Provide the [X, Y] coordinate of the cell's center where the given text is located.  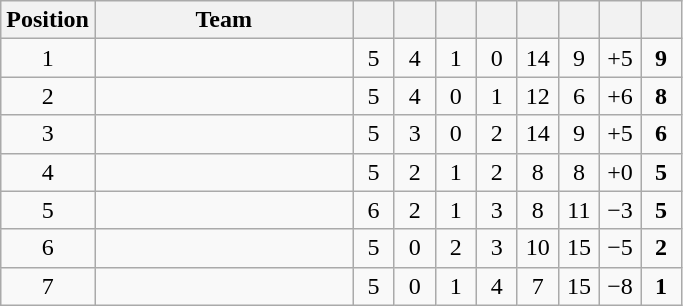
−5 [620, 248]
12 [538, 96]
−8 [620, 286]
Team [224, 20]
11 [578, 210]
+6 [620, 96]
10 [538, 248]
Position [48, 20]
+0 [620, 172]
−3 [620, 210]
